Locate the cell with the specified text and output its (X, Y) center coordinate. 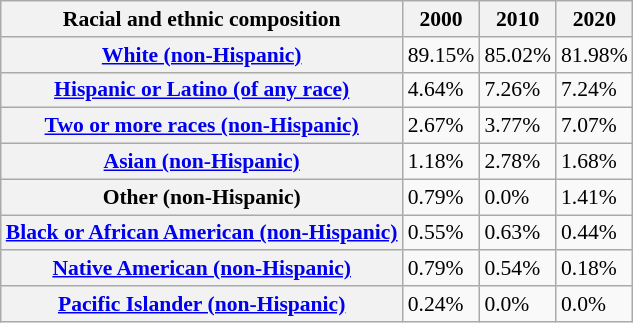
Racial and ethnic composition (202, 19)
2.78% (518, 162)
4.64% (442, 90)
2010 (518, 19)
Pacific Islander (non-Hispanic) (202, 304)
2020 (594, 19)
Hispanic or Latino (of any race) (202, 90)
1.41% (594, 197)
1.68% (594, 162)
89.15% (442, 55)
7.26% (518, 90)
Asian (non-Hispanic) (202, 162)
Native American (non-Hispanic) (202, 269)
0.55% (442, 233)
0.18% (594, 269)
81.98% (594, 55)
Other (non-Hispanic) (202, 197)
0.44% (594, 233)
7.07% (594, 126)
White (non-Hispanic) (202, 55)
Black or African American (non-Hispanic) (202, 233)
0.63% (518, 233)
0.24% (442, 304)
Two or more races (non-Hispanic) (202, 126)
2000 (442, 19)
0.54% (518, 269)
85.02% (518, 55)
7.24% (594, 90)
2.67% (442, 126)
1.18% (442, 162)
3.77% (518, 126)
